Determine the [x, y] coordinate at the center of the cell enclosing the given text.  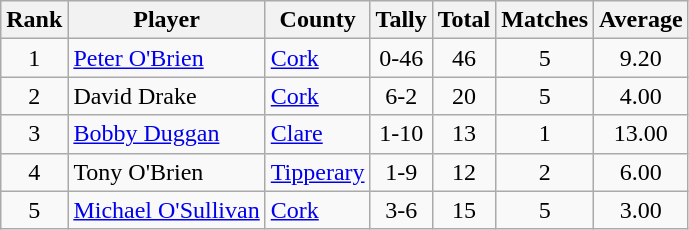
6.00 [642, 172]
Average [642, 20]
David Drake [166, 96]
20 [464, 96]
6-2 [401, 96]
13 [464, 134]
3 [34, 134]
Tally [401, 20]
Peter O'Brien [166, 58]
Matches [545, 20]
Clare [318, 134]
Bobby Duggan [166, 134]
4.00 [642, 96]
1-10 [401, 134]
3-6 [401, 210]
Tony O'Brien [166, 172]
13.00 [642, 134]
1-9 [401, 172]
Player [166, 20]
15 [464, 210]
46 [464, 58]
Tipperary [318, 172]
County [318, 20]
3.00 [642, 210]
Michael O'Sullivan [166, 210]
Total [464, 20]
0-46 [401, 58]
Rank [34, 20]
4 [34, 172]
12 [464, 172]
9.20 [642, 58]
